Pinpoint the cell where the given text exists, returning its (x, y) midpoint coordinate. 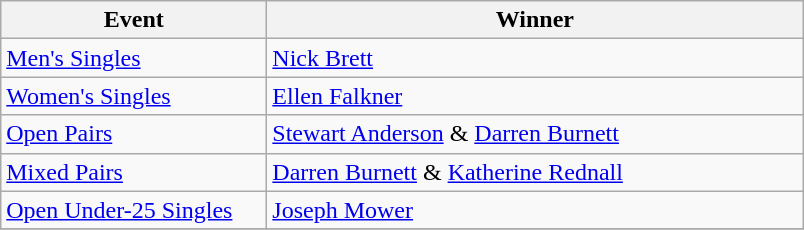
Women's Singles (134, 96)
Stewart Anderson & Darren Burnett (535, 134)
Darren Burnett & Katherine Rednall (535, 172)
Open Pairs (134, 134)
Joseph Mower (535, 210)
Open Under-25 Singles (134, 210)
Men's Singles (134, 58)
Ellen Falkner (535, 96)
Event (134, 20)
Winner (535, 20)
Mixed Pairs (134, 172)
Nick Brett (535, 58)
